Capture the cell that displays the provided text and extract its (x, y) central coordinate. 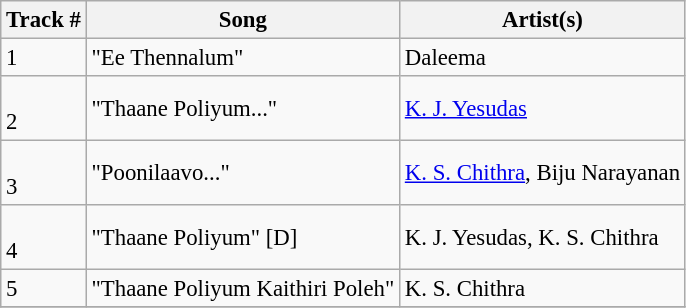
"Thaane Poliyum..." (242, 108)
4 (44, 238)
"Poonilaavo..." (242, 174)
2 (44, 108)
"Thaane Poliyum Kaithiri Poleh" (242, 289)
Track # (44, 20)
Song (242, 20)
"Ee Thennalum" (242, 58)
1 (44, 58)
3 (44, 174)
"Thaane Poliyum" [D] (242, 238)
5 (44, 289)
K. S. Chithra, Biju Narayanan (543, 174)
K. J. Yesudas (543, 108)
Daleema (543, 58)
Artist(s) (543, 20)
K. J. Yesudas, K. S. Chithra (543, 238)
K. S. Chithra (543, 289)
